Return the (x, y) coordinate for the center point of the cell that contains the specified text.  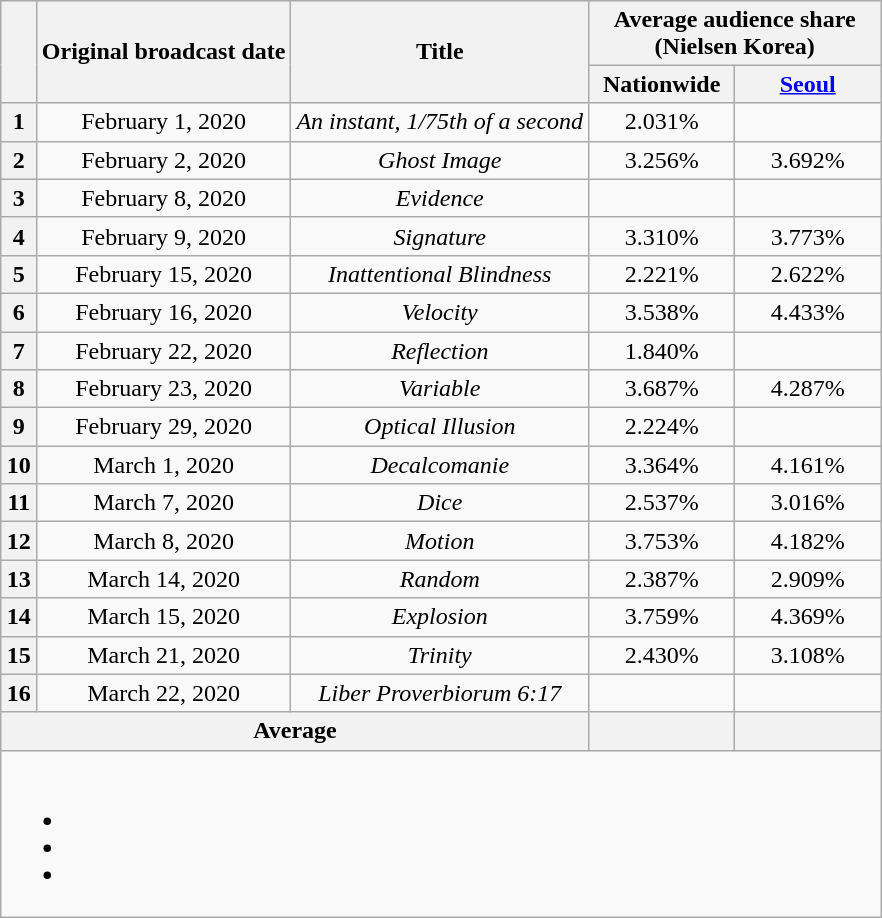
Average audience share(Nielsen Korea) (735, 32)
3 (18, 198)
2.430% (662, 655)
2.537% (662, 503)
4.369% (808, 617)
2.387% (662, 579)
February 1, 2020 (164, 122)
Reflection (440, 351)
6 (18, 312)
3.759% (662, 617)
3.256% (662, 160)
Evidence (440, 198)
8 (18, 389)
9 (18, 427)
3.108% (808, 655)
7 (18, 351)
12 (18, 541)
February 2, 2020 (164, 160)
February 8, 2020 (164, 198)
11 (18, 503)
10 (18, 465)
Optical Illusion (440, 427)
Signature (440, 236)
March 15, 2020 (164, 617)
Velocity (440, 312)
2 (18, 160)
3.016% (808, 503)
March 22, 2020 (164, 693)
3.538% (662, 312)
Original broadcast date (164, 52)
Dice (440, 503)
February 15, 2020 (164, 274)
Inattentional Blindness (440, 274)
March 1, 2020 (164, 465)
Decalcomanie (440, 465)
15 (18, 655)
February 23, 2020 (164, 389)
Variable (440, 389)
4 (18, 236)
2.224% (662, 427)
5 (18, 274)
2.909% (808, 579)
14 (18, 617)
March 14, 2020 (164, 579)
13 (18, 579)
1.840% (662, 351)
Nationwide (662, 84)
2.622% (808, 274)
1 (18, 122)
3.753% (662, 541)
3.773% (808, 236)
2.031% (662, 122)
Motion (440, 541)
4.433% (808, 312)
March 21, 2020 (164, 655)
February 29, 2020 (164, 427)
Liber Proverbiorum 6:17 (440, 693)
4.287% (808, 389)
February 9, 2020 (164, 236)
3.687% (662, 389)
An instant, 1/75th of a second (440, 122)
March 7, 2020 (164, 503)
February 22, 2020 (164, 351)
Ghost Image (440, 160)
2.221% (662, 274)
3.692% (808, 160)
4.182% (808, 541)
March 8, 2020 (164, 541)
Title (440, 52)
Explosion (440, 617)
Trinity (440, 655)
16 (18, 693)
3.364% (662, 465)
Average (294, 731)
3.310% (662, 236)
Seoul (808, 84)
Random (440, 579)
February 16, 2020 (164, 312)
4.161% (808, 465)
